Determine the (X, Y) coordinate at the center of the cell enclosing the given text.  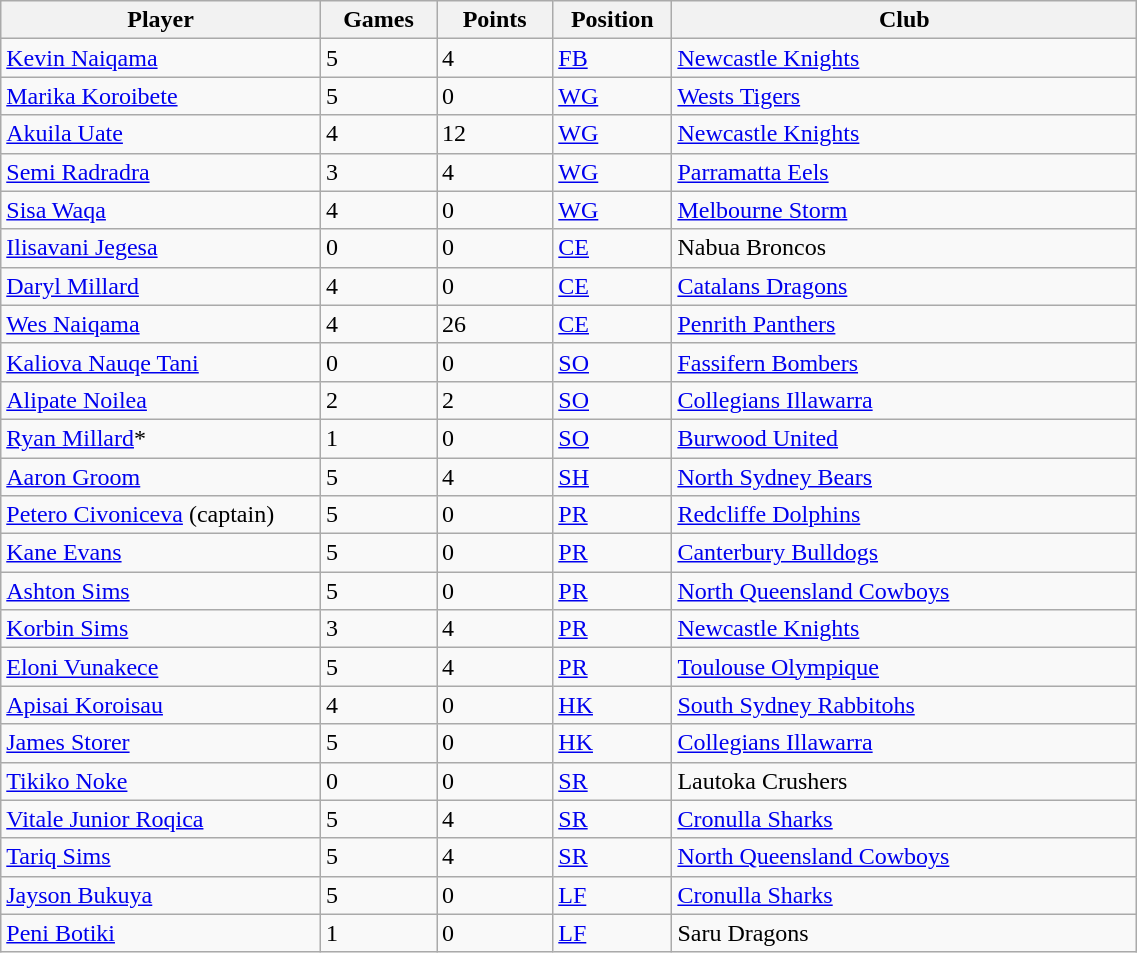
Eloni Vunakece (161, 667)
Apisai Koroisau (161, 705)
Sisa Waqa (161, 210)
Position (612, 20)
Redcliffe Dolphins (904, 515)
Kevin Naiqama (161, 58)
SH (612, 477)
Melbourne Storm (904, 210)
Ilisavani Jegesa (161, 248)
Daryl Millard (161, 286)
Wests Tigers (904, 96)
12 (495, 134)
Tikiko Noke (161, 781)
Tariq Sims (161, 857)
Marika Koroibete (161, 96)
Fassifern Bombers (904, 362)
Lautoka Crushers (904, 781)
Canterbury Bulldogs (904, 553)
FB (612, 58)
Games (378, 20)
Burwood United (904, 438)
Club (904, 20)
Penrith Panthers (904, 324)
Wes Naiqama (161, 324)
Vitale Junior Roqica (161, 819)
Ryan Millard* (161, 438)
Jayson Bukuya (161, 895)
26 (495, 324)
Nabua Broncos (904, 248)
Petero Civoniceva (captain) (161, 515)
Toulouse Olympique (904, 667)
Akuila Uate (161, 134)
Ashton Sims (161, 591)
Points (495, 20)
North Sydney Bears (904, 477)
James Storer (161, 743)
Aaron Groom (161, 477)
Semi Radradra (161, 172)
Kaliova Nauqe Tani (161, 362)
Korbin Sims (161, 629)
Player (161, 20)
Peni Botiki (161, 933)
Catalans Dragons (904, 286)
Alipate Noilea (161, 400)
Saru Dragons (904, 933)
Kane Evans (161, 553)
South Sydney Rabbitohs (904, 705)
Parramatta Eels (904, 172)
